Identify which cell holds the provided text, then report its (x, y) central coordinate. 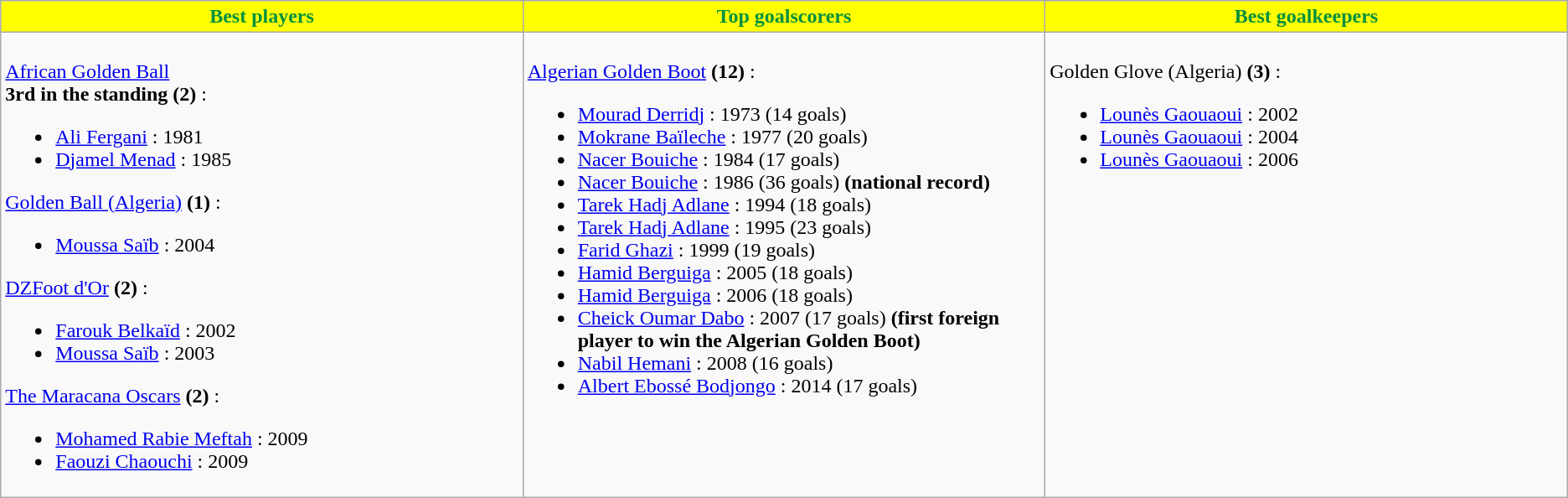
Top goalscorers (784, 17)
Golden Glove (Algeria) (3) : Lounès Gaouaoui : 2002 Lounès Gaouaoui : 2004 Lounès Gaouaoui : 2006 (1307, 265)
Best goalkeepers (1307, 17)
Best players (261, 17)
